Detect which cell encompasses the target text, then output its [X, Y] center coordinate. 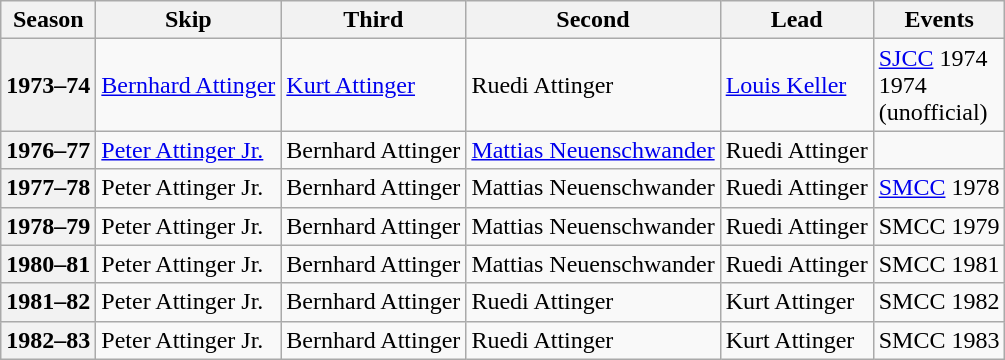
1977–78 [48, 188]
1976–77 [48, 150]
1978–79 [48, 226]
1980–81 [48, 264]
SMCC 1983 [939, 340]
1973–74 [48, 85]
SMCC 1981 [939, 264]
Season [48, 20]
SMCC 1979 [939, 226]
SMCC 1982 [939, 302]
Second [593, 20]
Third [374, 20]
1981–82 [48, 302]
SJCC 1974 1974 (unofficial) [939, 85]
Events [939, 20]
1982–83 [48, 340]
Lead [796, 20]
Louis Keller [796, 85]
Skip [188, 20]
SMCC 1978 [939, 188]
